Locate the cell with the specified text and output its (X, Y) center coordinate. 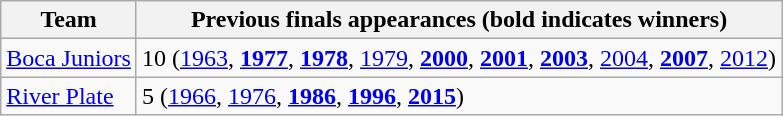
10 (1963, 1977, 1978, 1979, 2000, 2001, 2003, 2004, 2007, 2012) (458, 58)
Boca Juniors (69, 58)
Previous finals appearances (bold indicates winners) (458, 20)
River Plate (69, 96)
Team (69, 20)
5 (1966, 1976, 1986, 1996, 2015) (458, 96)
